Find where the given text appears and provide that cell's center as (X, Y) coordinate. 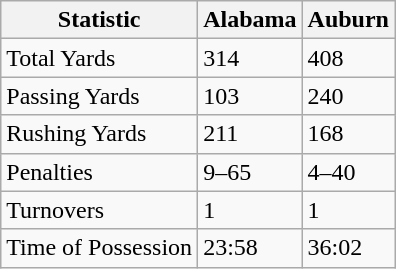
Statistic (100, 20)
103 (250, 96)
23:58 (250, 248)
408 (348, 58)
Alabama (250, 20)
Time of Possession (100, 248)
168 (348, 134)
Turnovers (100, 210)
240 (348, 96)
Passing Yards (100, 96)
4–40 (348, 172)
36:02 (348, 248)
Total Yards (100, 58)
9–65 (250, 172)
314 (250, 58)
Penalties (100, 172)
Auburn (348, 20)
Rushing Yards (100, 134)
211 (250, 134)
